Determine the (x, y) coordinate at the center of the cell enclosing the given text.  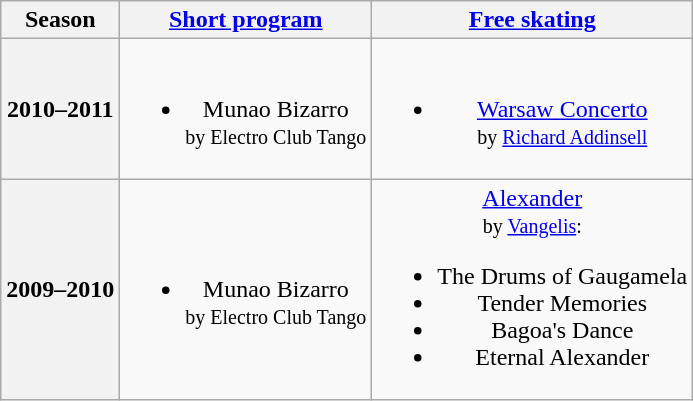
Alexander by Vangelis: The Drums of GaugamelaTender MemoriesBagoa's DanceEternal Alexander (532, 290)
Season (60, 20)
2009–2010 (60, 290)
Warsaw Concerto by Richard Addinsell (532, 109)
2010–2011 (60, 109)
Short program (246, 20)
Free skating (532, 20)
